For the text-containing cell, return its midpoint in [x, y] coordinate format. 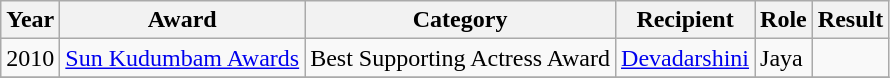
Recipient [686, 20]
Devadarshini [686, 58]
Result [850, 20]
Jaya [784, 58]
Year [30, 20]
Sun Kudumbam Awards [182, 58]
Category [460, 20]
2010 [30, 58]
Role [784, 20]
Award [182, 20]
Best Supporting Actress Award [460, 58]
